Extract the [x, y] coordinate from the center of the cell holding the provided text.  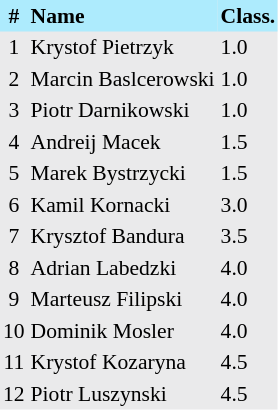
Marteusz Filipski [123, 300]
9 [14, 300]
10 [14, 331]
4 [14, 142]
11 [14, 362]
Name [123, 16]
# [14, 16]
6 [14, 205]
Piotr Luszynski [123, 394]
Kamil Kornacki [123, 205]
1 [14, 48]
Dominik Mosler [123, 331]
Adrian Labedzki [123, 268]
2 [14, 79]
Marek Bystrzycki [123, 174]
Krystof Kozaryna [123, 362]
Andreij Macek [123, 142]
Krystof Pietrzyk [123, 48]
8 [14, 268]
Marcin Baslcerowski [123, 79]
7 [14, 236]
Piotr Darnikowski [123, 110]
5 [14, 174]
Krysztof Bandura [123, 236]
3 [14, 110]
12 [14, 394]
